Capture the cell that displays the provided text and extract its (X, Y) central coordinate. 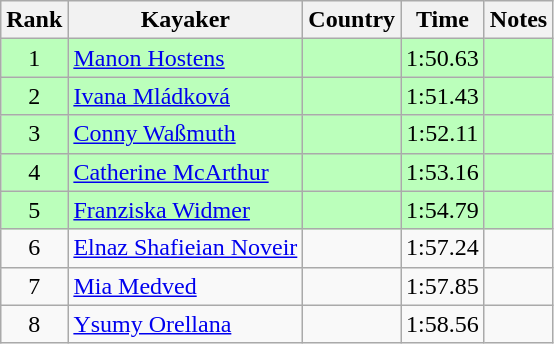
6 (34, 248)
Conny Waßmuth (186, 134)
8 (34, 324)
Ysumy Orellana (186, 324)
Mia Medved (186, 286)
Notes (518, 20)
1:57.85 (443, 286)
Kayaker (186, 20)
Rank (34, 20)
1:53.16 (443, 172)
1:50.63 (443, 58)
Country (352, 20)
1:58.56 (443, 324)
Franziska Widmer (186, 210)
3 (34, 134)
Ivana Mládková (186, 96)
1:51.43 (443, 96)
Catherine McArthur (186, 172)
Time (443, 20)
7 (34, 286)
5 (34, 210)
Elnaz Shafieian Noveir (186, 248)
4 (34, 172)
2 (34, 96)
1 (34, 58)
1:52.11 (443, 134)
1:57.24 (443, 248)
1:54.79 (443, 210)
Manon Hostens (186, 58)
